For the text-containing cell, return its midpoint in (x, y) coordinate format. 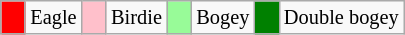
Double bogey (342, 17)
Eagle (53, 17)
Bogey (222, 17)
Birdie (136, 17)
